Search for the cell housing the specified text and yield its [x, y] center coordinate. 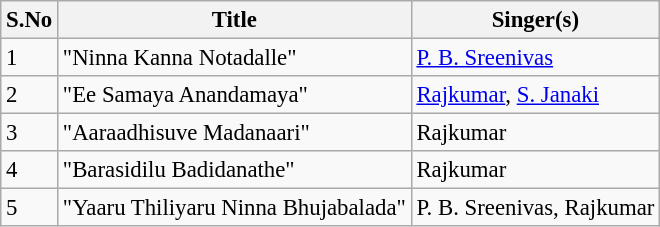
3 [30, 133]
"Ee Samaya Anandamaya" [235, 95]
1 [30, 58]
P. B. Sreenivas, Rajkumar [536, 208]
5 [30, 208]
2 [30, 95]
"Barasidilu Badidanathe" [235, 170]
Rajkumar, S. Janaki [536, 95]
"Yaaru Thiliyaru Ninna Bhujabalada" [235, 208]
Title [235, 20]
"Ninna Kanna Notadalle" [235, 58]
Singer(s) [536, 20]
S.No [30, 20]
"Aaraadhisuve Madanaari" [235, 133]
P. B. Sreenivas [536, 58]
4 [30, 170]
